Scan for the cell matching the given text and deliver its (x, y) coordinate at center. 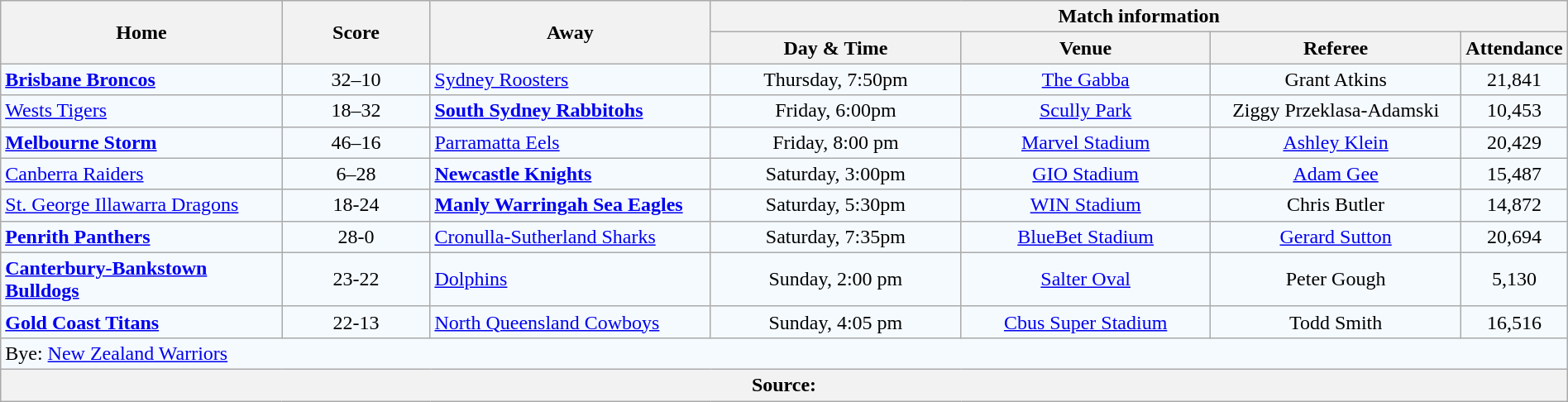
Thursday, 7:50pm (835, 79)
Peter Gough (1335, 280)
Away (571, 32)
Adam Gee (1335, 174)
Cbus Super Stadium (1086, 322)
Friday, 8:00 pm (835, 142)
6–28 (356, 174)
Saturday, 3:00pm (835, 174)
Canterbury-Bankstown Bulldogs (141, 280)
Saturday, 5:30pm (835, 205)
Referee (1335, 48)
32–10 (356, 79)
Match information (1139, 17)
Score (356, 32)
Penrith Panthers (141, 237)
The Gabba (1086, 79)
Sunday, 4:05 pm (835, 322)
Manly Warringah Sea Eagles (571, 205)
5,130 (1514, 280)
Marvel Stadium (1086, 142)
Grant Atkins (1335, 79)
Home (141, 32)
20,429 (1514, 142)
Gerard Sutton (1335, 237)
15,487 (1514, 174)
Melbourne Storm (141, 142)
Gold Coast Titans (141, 322)
Attendance (1514, 48)
20,694 (1514, 237)
Saturday, 7:35pm (835, 237)
Ziggy Przeklasa-Adamski (1335, 111)
18–32 (356, 111)
Day & Time (835, 48)
Parramatta Eels (571, 142)
Friday, 6:00pm (835, 111)
18-24 (356, 205)
10,453 (1514, 111)
46–16 (356, 142)
GIO Stadium (1086, 174)
Sunday, 2:00 pm (835, 280)
North Queensland Cowboys (571, 322)
Newcastle Knights (571, 174)
BlueBet Stadium (1086, 237)
Cronulla-Sutherland Sharks (571, 237)
14,872 (1514, 205)
WIN Stadium (1086, 205)
Bye: New Zealand Warriors (784, 353)
22-13 (356, 322)
Source: (784, 385)
28-0 (356, 237)
Dolphins (571, 280)
South Sydney Rabbitohs (571, 111)
St. George Illawarra Dragons (141, 205)
21,841 (1514, 79)
Scully Park (1086, 111)
Chris Butler (1335, 205)
Salter Oval (1086, 280)
Sydney Roosters (571, 79)
Brisbane Broncos (141, 79)
Canberra Raiders (141, 174)
Venue (1086, 48)
23-22 (356, 280)
Todd Smith (1335, 322)
16,516 (1514, 322)
Wests Tigers (141, 111)
Ashley Klein (1335, 142)
